Detect which cell encompasses the target text, then output its [X, Y] center coordinate. 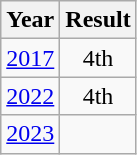
2022 [30, 96]
Year [30, 20]
2023 [30, 134]
2017 [30, 58]
Result [98, 20]
